Detect which cell encompasses the target text, then output its (X, Y) center coordinate. 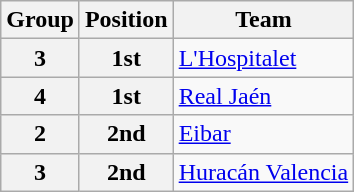
Real Jaén (264, 96)
Position (126, 20)
Huracán Valencia (264, 172)
Group (40, 20)
4 (40, 96)
Eibar (264, 134)
Team (264, 20)
L'Hospitalet (264, 58)
2 (40, 134)
